Detect which cell encompasses the target text, then output its [X, Y] center coordinate. 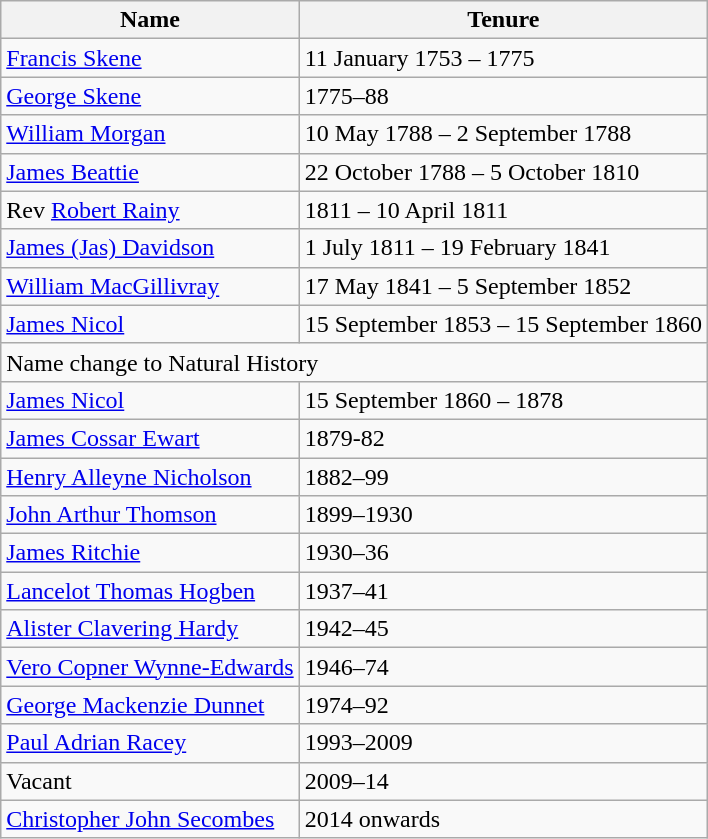
10 May 1788 – 2 September 1788 [503, 134]
Francis Skene [150, 58]
1993–2009 [503, 743]
James Cossar Ewart [150, 438]
Paul Adrian Racey [150, 743]
Lancelot Thomas Hogben [150, 591]
George Mackenzie Dunnet [150, 705]
John Arthur Thomson [150, 515]
2009–14 [503, 781]
15 September 1860 – 1878 [503, 400]
1882–99 [503, 477]
Vero Copner Wynne-Edwards [150, 667]
2014 onwards [503, 819]
1775–88 [503, 96]
15 September 1853 – 15 September 1860 [503, 324]
1899–1930 [503, 515]
Henry Alleyne Nicholson [150, 477]
1 July 1811 – 19 February 1841 [503, 248]
Rev Robert Rainy [150, 210]
11 January 1753 – 1775 [503, 58]
Christopher John Secombes [150, 819]
George Skene [150, 96]
17 May 1841 – 5 September 1852 [503, 286]
1974–92 [503, 705]
1811 – 10 April 1811 [503, 210]
1930–36 [503, 553]
Tenure [503, 20]
James Ritchie [150, 553]
James Beattie [150, 172]
1879-82 [503, 438]
1937–41 [503, 591]
Vacant [150, 781]
William MacGillivray [150, 286]
William Morgan [150, 134]
James (Jas) Davidson [150, 248]
Alister Clavering Hardy [150, 629]
Name [150, 20]
Name change to Natural History [354, 362]
1946–74 [503, 667]
1942–45 [503, 629]
22 October 1788 – 5 October 1810 [503, 172]
